From the cell containing the given text, extract its center point as (x, y) coordinate. 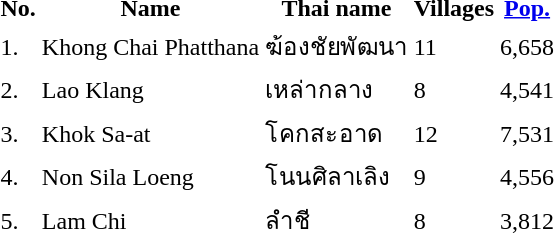
Khok Sa-at (150, 133)
Lao Klang (150, 90)
12 (454, 133)
เหล่ากลาง (337, 90)
11 (454, 46)
โคกสะอาด (337, 133)
โนนศิลาเลิง (337, 176)
Khong Chai Phatthana (150, 46)
Non Sila Loeng (150, 176)
9 (454, 176)
8 (454, 90)
ฆ้องชัยพัฒนา (337, 46)
